Provide the (X, Y) coordinate of the cell's center where the given text is located.  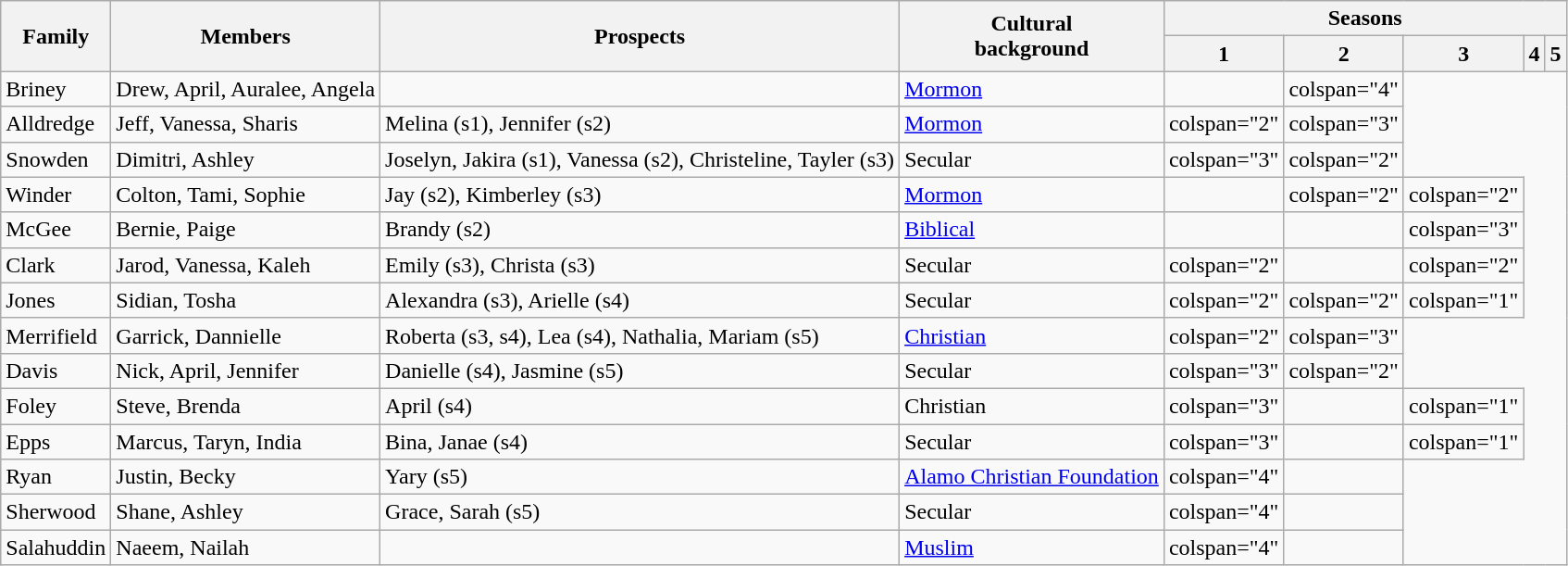
Danielle (s4), Jasmine (s5) (641, 371)
5 (1555, 54)
4 (1535, 54)
Jones (56, 300)
Snowden (56, 159)
Clark (56, 265)
Salahuddin (56, 547)
Grace, Sarah (s5) (641, 512)
Foley (56, 406)
Epps (56, 442)
Naeem, Nailah (246, 547)
Colton, Tami, Sophie (246, 195)
April (s4) (641, 406)
Joselyn, Jakira (s1), Vanessa (s2), Christeline, Tayler (s3) (641, 159)
Alldredge (56, 124)
Garrick, Dannielle (246, 335)
Members (246, 36)
Biblical (1032, 230)
Family (56, 36)
Briney (56, 89)
Ryan (56, 477)
Steve, Brenda (246, 406)
Melina (s1), Jennifer (s2) (641, 124)
Yary (s5) (641, 477)
Justin, Becky (246, 477)
Marcus, Taryn, India (246, 442)
Merrifield (56, 335)
Drew, April, Auralee, Angela (246, 89)
Nick, April, Jennifer (246, 371)
Muslim (1032, 547)
McGee (56, 230)
Alamo Christian Foundation (1032, 477)
2 (1344, 54)
3 (1463, 54)
Emily (s3), Christa (s3) (641, 265)
Sidian, Tosha (246, 300)
Dimitri, Ashley (246, 159)
Bina, Janae (s4) (641, 442)
Prospects (641, 36)
Roberta (s3, s4), Lea (s4), Nathalia, Mariam (s5) (641, 335)
Alexandra (s3), Arielle (s4) (641, 300)
Davis (56, 371)
Brandy (s2) (641, 230)
Winder (56, 195)
Jarod, Vanessa, Kaleh (246, 265)
Culturalbackground (1032, 36)
Jay (s2), Kimberley (s3) (641, 195)
Seasons (1364, 19)
Jeff, Vanessa, Sharis (246, 124)
Sherwood (56, 512)
Shane, Ashley (246, 512)
Bernie, Paige (246, 230)
1 (1224, 54)
